Search for the cell housing the specified text and yield its (X, Y) center coordinate. 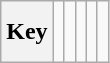
Key (27, 32)
